Pinpoint the cell where the given text exists, returning its [X, Y] midpoint coordinate. 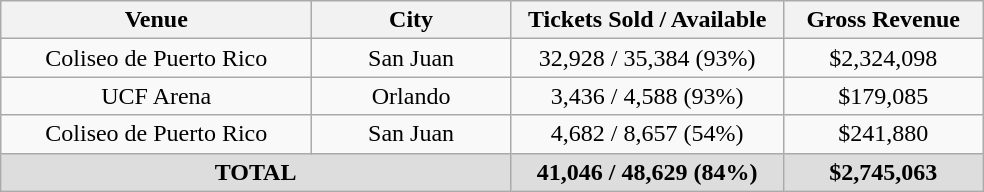
$2,324,098 [884, 58]
TOTAL [256, 172]
City [412, 20]
Venue [156, 20]
32,928 / 35,384 (93%) [647, 58]
41,046 / 48,629 (84%) [647, 172]
Orlando [412, 96]
3,436 / 4,588 (93%) [647, 96]
$241,880 [884, 134]
$179,085 [884, 96]
4,682 / 8,657 (54%) [647, 134]
Gross Revenue [884, 20]
UCF Arena [156, 96]
$2,745,063 [884, 172]
Tickets Sold / Available [647, 20]
